Determine the [x, y] coordinate at the center of the cell enclosing the given text.  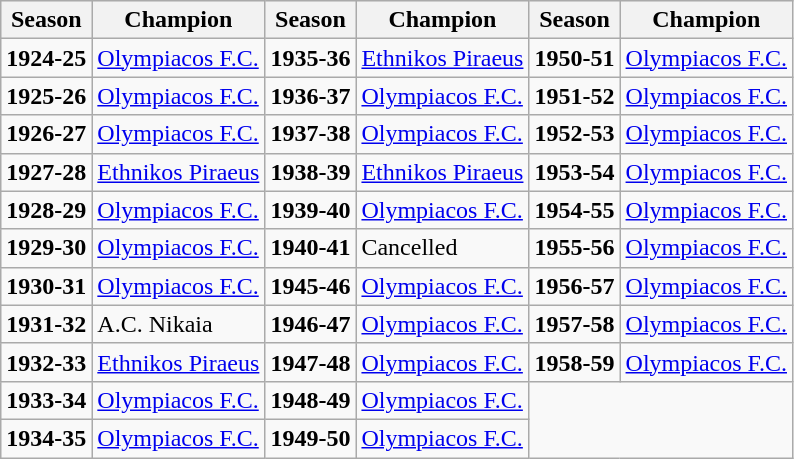
1932-33 [46, 362]
1953-54 [574, 172]
1951-52 [574, 96]
1949-50 [310, 438]
1937-38 [310, 134]
1955-56 [574, 248]
1946-47 [310, 324]
1940-41 [310, 248]
1954-55 [574, 210]
1927-28 [46, 172]
1931-32 [46, 324]
1926-27 [46, 134]
1936-37 [310, 96]
1958-59 [574, 362]
1925-26 [46, 96]
1957-58 [574, 324]
1956-57 [574, 286]
A.C. Nikaia [178, 324]
1952-53 [574, 134]
1947-48 [310, 362]
1938-39 [310, 172]
1948-49 [310, 400]
1933-34 [46, 400]
1935-36 [310, 58]
1934-35 [46, 438]
Cancelled [442, 248]
1945-46 [310, 286]
1929-30 [46, 248]
1939-40 [310, 210]
1924-25 [46, 58]
1930-31 [46, 286]
1928-29 [46, 210]
1950-51 [574, 58]
